Capture the cell that displays the provided text and extract its [x, y] central coordinate. 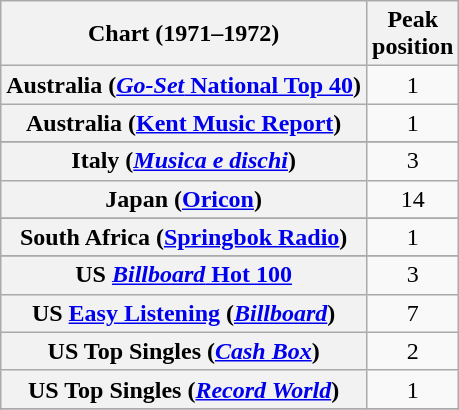
US Top Singles (Record World) [184, 389]
US Top Singles (Cash Box) [184, 351]
US Billboard Hot 100 [184, 275]
US Easy Listening (Billboard) [184, 313]
Japan (Oricon) [184, 199]
Australia (Go-Set National Top 40) [184, 85]
Italy (Musica e dischi) [184, 161]
Australia (Kent Music Report) [184, 123]
14 [413, 199]
Chart (1971–1972) [184, 34]
2 [413, 351]
South Africa (Springbok Radio) [184, 237]
7 [413, 313]
Peakposition [413, 34]
